From the cell containing the given text, extract its center point as [X, Y] coordinate. 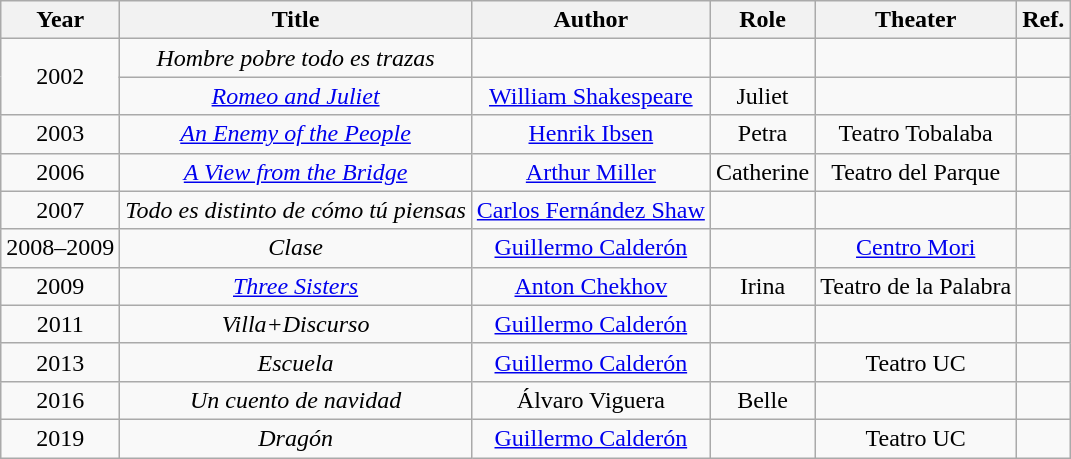
Theater [916, 20]
Dragón [296, 438]
Belle [762, 400]
Juliet [762, 96]
2009 [60, 286]
2007 [60, 210]
Todo es distinto de cómo tú piensas [296, 210]
Title [296, 20]
Romeo and Juliet [296, 96]
Carlos Fernández Shaw [590, 210]
Álvaro Viguera [590, 400]
2019 [60, 438]
An Enemy of the People [296, 134]
2013 [60, 362]
Three Sisters [296, 286]
Clase [296, 248]
Petra [762, 134]
Catherine [762, 172]
Year [60, 20]
2016 [60, 400]
2008–2009 [60, 248]
2003 [60, 134]
William Shakespeare [590, 96]
Villa+Discurso [296, 324]
Hombre pobre todo es trazas [296, 58]
Teatro del Parque [916, 172]
A View from the Bridge [296, 172]
Ref. [1044, 20]
Author [590, 20]
Anton Chekhov [590, 286]
Henrik Ibsen [590, 134]
Teatro Tobalaba [916, 134]
Irina [762, 286]
2011 [60, 324]
Centro Mori [916, 248]
Arthur Miller [590, 172]
Escuela [296, 362]
2006 [60, 172]
Role [762, 20]
Teatro de la Palabra [916, 286]
2002 [60, 77]
Un cuento de navidad [296, 400]
